Identify which cell holds the provided text, then report its [X, Y] central coordinate. 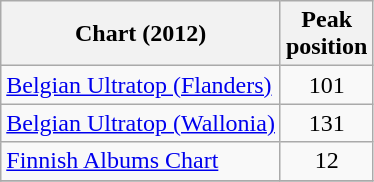
131 [326, 123]
Finnish Albums Chart [141, 161]
Belgian Ultratop (Flanders) [141, 85]
Peakposition [326, 34]
101 [326, 85]
Belgian Ultratop (Wallonia) [141, 123]
Chart (2012) [141, 34]
12 [326, 161]
